Identify which cell holds the provided text, then report its (x, y) central coordinate. 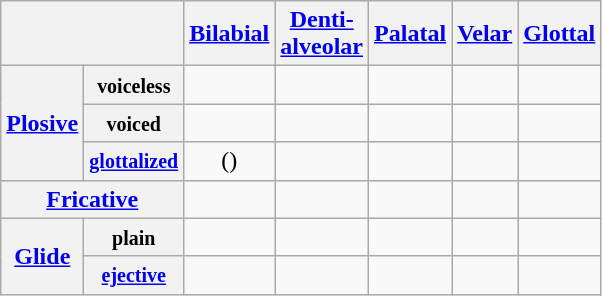
Fricative (92, 199)
voiceless (134, 85)
Palatal (410, 34)
Plosive (42, 123)
plain (134, 237)
glottalized (134, 161)
ejective (134, 275)
Denti-alveolar (322, 34)
() (230, 161)
Velar (485, 34)
Glide (42, 256)
voiced (134, 123)
Glottal (560, 34)
Bilabial (230, 34)
